Search for the cell housing the specified text and yield its [x, y] center coordinate. 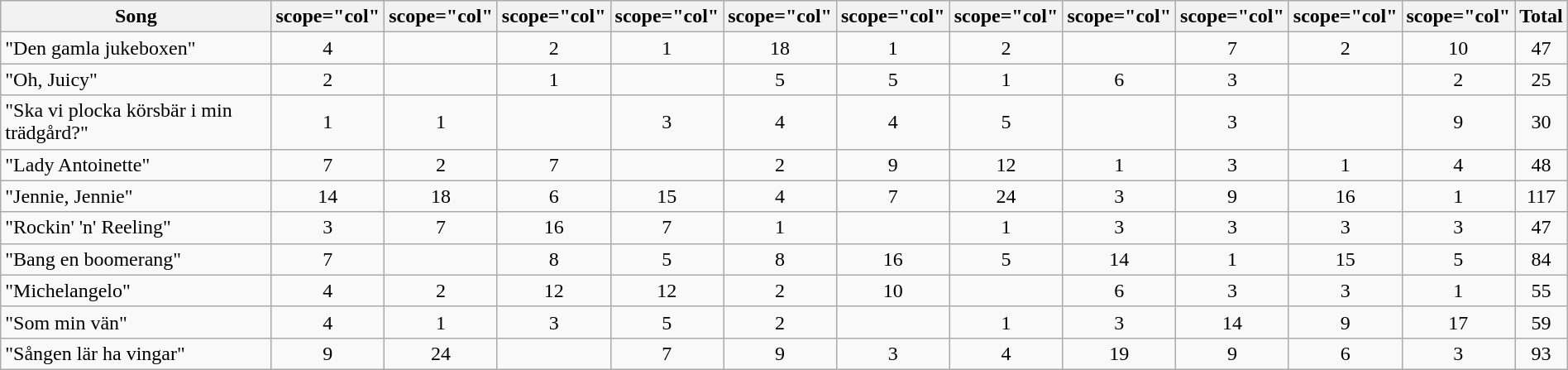
"Lady Antoinette" [136, 165]
"Som min vän" [136, 322]
48 [1542, 165]
"Rockin' 'n' Reeling" [136, 228]
17 [1459, 322]
19 [1120, 353]
30 [1542, 123]
"Jennie, Jennie" [136, 196]
117 [1542, 196]
"Michelangelo" [136, 291]
59 [1542, 322]
"Bang en boomerang" [136, 259]
55 [1542, 291]
Song [136, 17]
"Sången lär ha vingar" [136, 353]
84 [1542, 259]
"Oh, Juicy" [136, 79]
"Ska vi plocka körsbär i min trädgård?" [136, 123]
Total [1542, 17]
93 [1542, 353]
25 [1542, 79]
"Den gamla jukeboxen" [136, 48]
